Pinpoint the cell where the given text exists, returning its [x, y] midpoint coordinate. 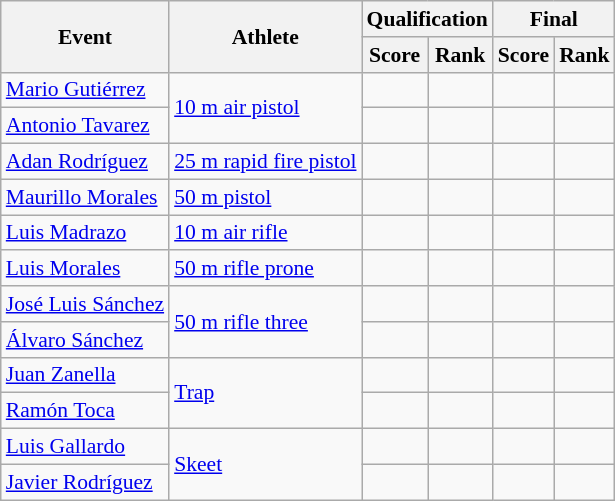
Skeet [265, 464]
Antonio Tavarez [85, 126]
Adan Rodríguez [85, 162]
José Luis Sánchez [85, 304]
25 m rapid fire pistol [265, 162]
Javier Rodríguez [85, 482]
50 m rifle three [265, 322]
Final [554, 19]
Álvaro Sánchez [85, 340]
Maurillo Morales [85, 197]
Ramón Toca [85, 411]
Juan Zanella [85, 375]
Athlete [265, 36]
Luis Gallardo [85, 447]
Event [85, 36]
Luis Madrazo [85, 233]
Trap [265, 392]
50 m rifle prone [265, 269]
10 m air rifle [265, 233]
10 m air pistol [265, 108]
Luis Morales [85, 269]
Mario Gutiérrez [85, 90]
50 m pistol [265, 197]
Qualification [428, 19]
